Provide the (X, Y) coordinate of the cell's center where the given text is located.  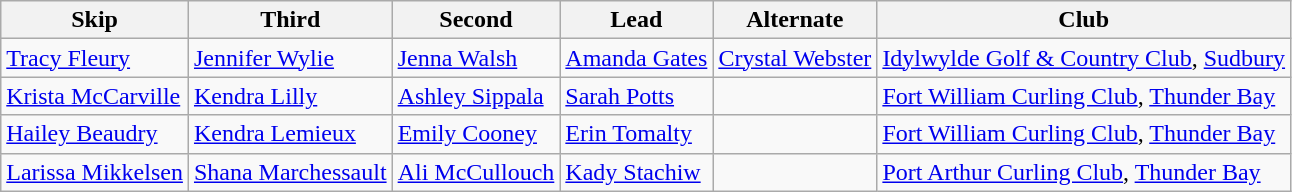
Sarah Potts (636, 96)
Larissa Mikkelsen (95, 172)
Kady Stachiw (636, 172)
Kendra Lilly (290, 96)
Jenna Walsh (476, 58)
Club (1084, 20)
Emily Cooney (476, 134)
Second (476, 20)
Crystal Webster (795, 58)
Kendra Lemieux (290, 134)
Idylwylde Golf & Country Club, Sudbury (1084, 58)
Ali McCullouch (476, 172)
Port Arthur Curling Club, Thunder Bay (1084, 172)
Hailey Beaudry (95, 134)
Alternate (795, 20)
Tracy Fleury (95, 58)
Amanda Gates (636, 58)
Ashley Sippala (476, 96)
Skip (95, 20)
Erin Tomalty (636, 134)
Jennifer Wylie (290, 58)
Lead (636, 20)
Shana Marchessault (290, 172)
Third (290, 20)
Krista McCarville (95, 96)
